Determine the [x, y] coordinate at the center of the cell enclosing the given text.  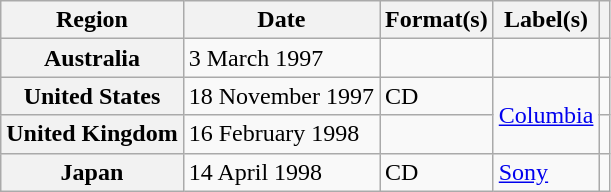
Japan [92, 172]
Label(s) [546, 20]
14 April 1998 [281, 172]
Sony [546, 172]
18 November 1997 [281, 96]
Columbia [546, 115]
Australia [92, 58]
Date [281, 20]
United States [92, 96]
3 March 1997 [281, 58]
United Kingdom [92, 134]
Region [92, 20]
Format(s) [437, 20]
16 February 1998 [281, 134]
